Return the (x, y) coordinate for the center point of the cell that contains the specified text.  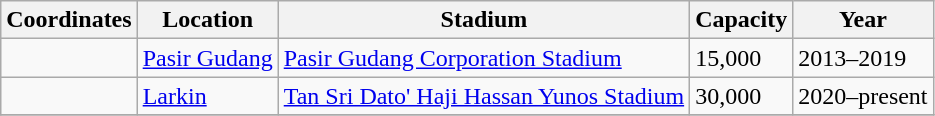
Capacity (742, 20)
Coordinates (69, 20)
30,000 (742, 96)
2013–2019 (863, 58)
Pasir Gudang (208, 58)
Pasir Gudang Corporation Stadium (484, 58)
15,000 (742, 58)
Larkin (208, 96)
2020–present (863, 96)
Year (863, 20)
Stadium (484, 20)
Tan Sri Dato' Haji Hassan Yunos Stadium (484, 96)
Location (208, 20)
